For the text-containing cell, return its midpoint in (X, Y) coordinate format. 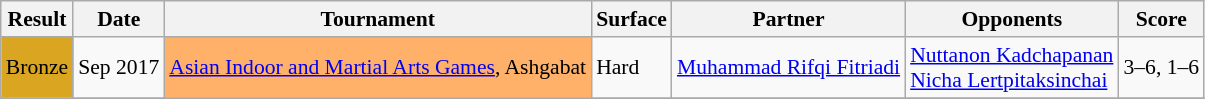
Nuttanon Kadchapanan Nicha Lertpitaksinchai (1012, 68)
Hard (632, 68)
Tournament (378, 19)
Score (1161, 19)
3–6, 1–6 (1161, 68)
Result (37, 19)
Sep 2017 (118, 68)
Surface (632, 19)
Date (118, 19)
Opponents (1012, 19)
Muhammad Rifqi Fitriadi (788, 68)
Bronze (37, 68)
Partner (788, 19)
Asian Indoor and Martial Arts Games, Ashgabat (378, 68)
